Return the (X, Y) coordinate for the center point of the cell that contains the specified text.  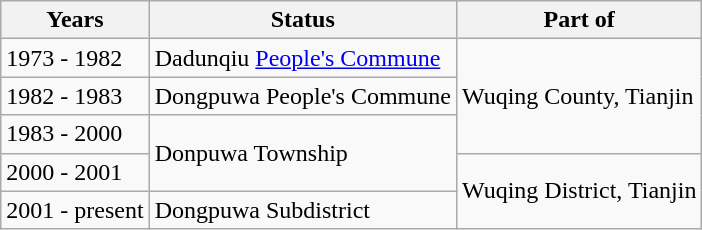
Part of (578, 20)
2000 - 2001 (75, 172)
2001 - present (75, 210)
Dongpuwa Subdistrict (302, 210)
1973 - 1982 (75, 58)
Wuqing County, Tianjin (578, 96)
Dongpuwa People's Commune (302, 96)
Status (302, 20)
Donpuwa Township (302, 153)
1983 - 2000 (75, 134)
Wuqing District, Tianjin (578, 191)
Years (75, 20)
1982 - 1983 (75, 96)
Dadunqiu People's Commune (302, 58)
